Find where the given text appears and provide that cell's center as [x, y] coordinate. 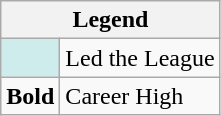
Led the League [140, 58]
Bold [30, 96]
Career High [140, 96]
Legend [110, 20]
